Pinpoint the cell where the given text exists, returning its (x, y) midpoint coordinate. 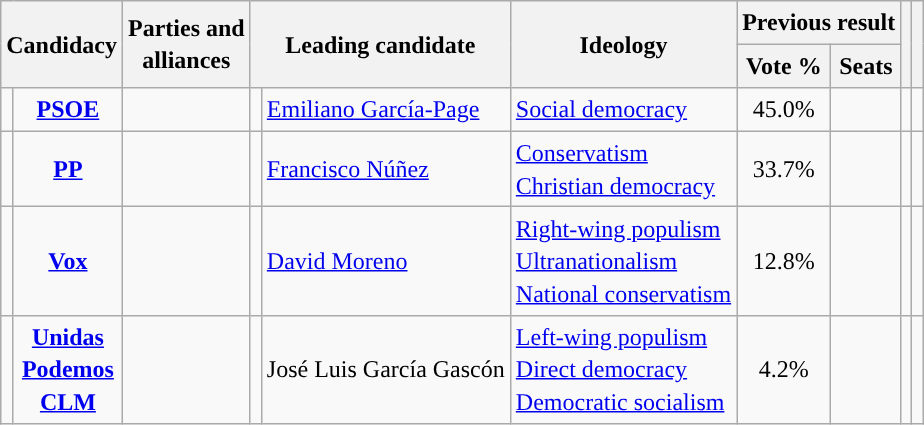
PSOE (68, 110)
David Moreno (386, 261)
Right-wing populismUltranationalismNational conservatism (623, 261)
Vox (68, 261)
ConservatismChristian democracy (623, 169)
José Luis García Gascón (386, 369)
PP (68, 169)
Candidacy (62, 44)
45.0% (784, 110)
Leading candidate (380, 44)
Francisco Núñez (386, 169)
Seats (866, 66)
12.8% (784, 261)
Vote % (784, 66)
4.2% (784, 369)
Ideology (623, 44)
Parties andalliances (187, 44)
Previous result (819, 22)
33.7% (784, 169)
UnidasPodemosCLM (68, 369)
Left-wing populismDirect democracyDemocratic socialism (623, 369)
Social democracy (623, 110)
Emiliano García-Page (386, 110)
